Search for the cell housing the specified text and yield its [X, Y] center coordinate. 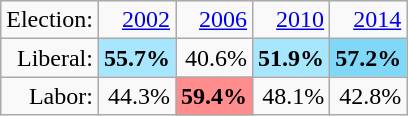
Election: [50, 20]
Liberal: [50, 58]
55.7% [136, 58]
57.2% [368, 58]
59.4% [214, 96]
40.6% [214, 58]
2010 [292, 20]
2006 [214, 20]
51.9% [292, 58]
2002 [136, 20]
Labor: [50, 96]
42.8% [368, 96]
48.1% [292, 96]
2014 [368, 20]
44.3% [136, 96]
